Extract the [x, y] coordinate from the center of the cell holding the provided text.  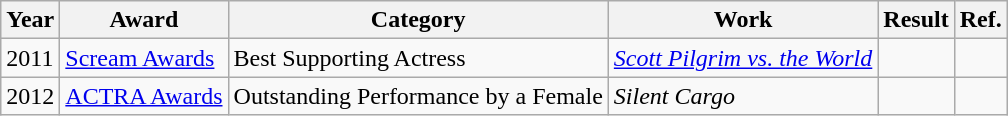
2011 [30, 58]
Outstanding Performance by a Female [418, 96]
2012 [30, 96]
Scott Pilgrim vs. the World [743, 58]
Year [30, 20]
Work [743, 20]
Silent Cargo [743, 96]
Category [418, 20]
Result [916, 20]
Award [144, 20]
ACTRA Awards [144, 96]
Ref. [980, 20]
Scream Awards [144, 58]
Best Supporting Actress [418, 58]
